Search for the cell housing the specified text and yield its [x, y] center coordinate. 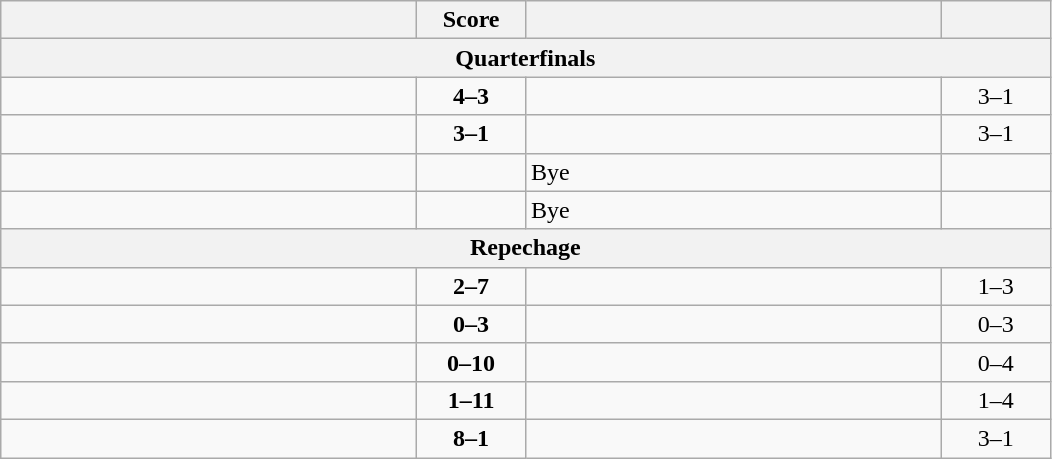
4–3 [472, 96]
1–4 [996, 400]
Quarterfinals [526, 58]
1–11 [472, 400]
1–3 [996, 286]
0–4 [996, 362]
8–1 [472, 438]
0–10 [472, 362]
Score [472, 20]
2–7 [472, 286]
Repechage [526, 248]
